Identify which cell holds the provided text, then report its (x, y) central coordinate. 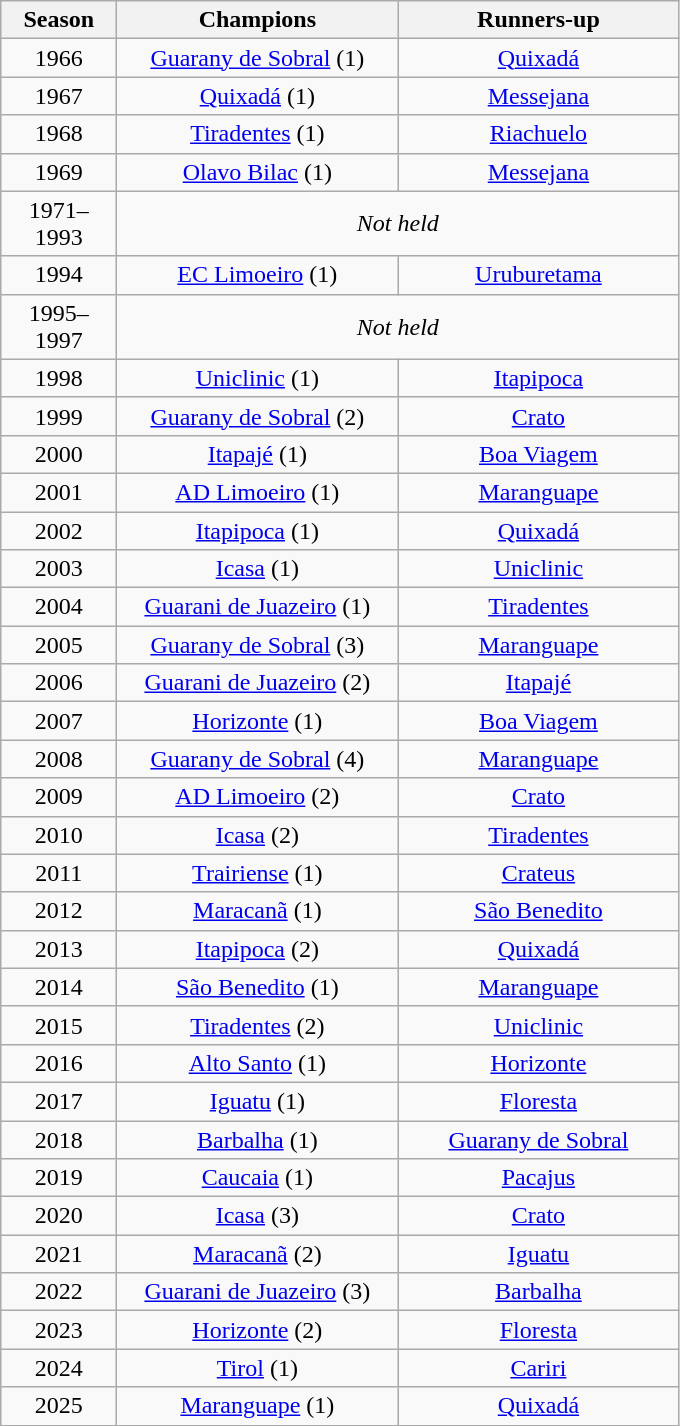
2021 (59, 1254)
Uniclinic (1) (258, 378)
2018 (59, 1139)
Itapajé (538, 683)
Guarani de Juazeiro (1) (258, 607)
EC Limoeiro (1) (258, 275)
Barbalha (1) (258, 1139)
1967 (59, 96)
2003 (59, 569)
2012 (59, 911)
Guarani de Juazeiro (2) (258, 683)
2006 (59, 683)
Horizonte (1) (258, 721)
Trairiense (1) (258, 873)
2008 (59, 759)
1994 (59, 275)
1995–1997 (59, 326)
Horizonte (2) (258, 1330)
2022 (59, 1292)
1968 (59, 134)
Guarany de Sobral (4) (258, 759)
Runners-up (538, 20)
Itapipoca (1) (258, 531)
2010 (59, 835)
1999 (59, 416)
Maranguape (1) (258, 1406)
Quixadá (1) (258, 96)
Tirol (1) (258, 1368)
Cariri (538, 1368)
2020 (59, 1216)
2011 (59, 873)
Iguatu (538, 1254)
Maracanã (1) (258, 911)
2014 (59, 987)
Season (59, 20)
Barbalha (538, 1292)
Pacajus (538, 1178)
Uruburetama (538, 275)
1966 (59, 58)
Itapajé (1) (258, 454)
Tiradentes (1) (258, 134)
Itapipoca (538, 378)
Horizonte (538, 1063)
Guarani de Juazeiro (3) (258, 1292)
2002 (59, 531)
1971–1993 (59, 224)
2004 (59, 607)
Guarany de Sobral (3) (258, 645)
Tiradentes (2) (258, 1025)
São Benedito (1) (258, 987)
Caucaia (1) (258, 1178)
AD Limoeiro (1) (258, 492)
Itapipoca (2) (258, 949)
Guarany de Sobral (1) (258, 58)
2001 (59, 492)
2025 (59, 1406)
2024 (59, 1368)
Guarany de Sobral (2) (258, 416)
1969 (59, 172)
Olavo Bilac (1) (258, 172)
Champions (258, 20)
Guarany de Sobral (538, 1139)
2016 (59, 1063)
Icasa (3) (258, 1216)
2000 (59, 454)
2007 (59, 721)
2005 (59, 645)
Maracanã (2) (258, 1254)
Icasa (2) (258, 835)
2009 (59, 797)
2017 (59, 1101)
São Benedito (538, 911)
2019 (59, 1178)
2023 (59, 1330)
2013 (59, 949)
2015 (59, 1025)
1998 (59, 378)
Crateus (538, 873)
AD Limoeiro (2) (258, 797)
Icasa (1) (258, 569)
Iguatu (1) (258, 1101)
Alto Santo (1) (258, 1063)
Riachuelo (538, 134)
